Determine the (x, y) coordinate at the center of the cell enclosing the given text.  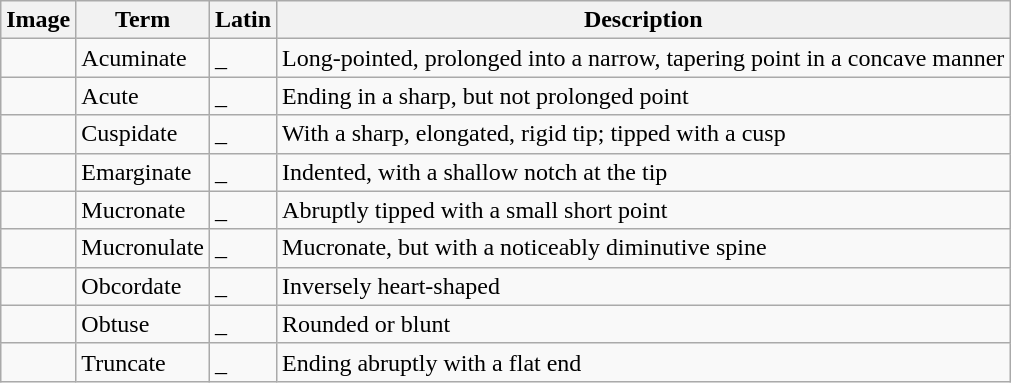
Long-pointed, prolonged into a narrow, tapering point in a concave manner (644, 58)
Abruptly tipped with a small short point (644, 210)
Description (644, 20)
Mucronulate (143, 248)
Obtuse (143, 324)
Latin (242, 20)
Cuspidate (143, 134)
Image (38, 20)
Ending abruptly with a flat end (644, 362)
Indented, with a shallow notch at the tip (644, 172)
Term (143, 20)
Acuminate (143, 58)
Rounded or blunt (644, 324)
Ending in a sharp, but not prolonged point (644, 96)
Mucronate, but with a noticeably diminutive spine (644, 248)
Inversely heart-shaped (644, 286)
With a sharp, elongated, rigid tip; tipped with a cusp (644, 134)
Emarginate (143, 172)
Truncate (143, 362)
Acute (143, 96)
Obcordate (143, 286)
Mucronate (143, 210)
